Detect which cell encompasses the target text, then output its [x, y] center coordinate. 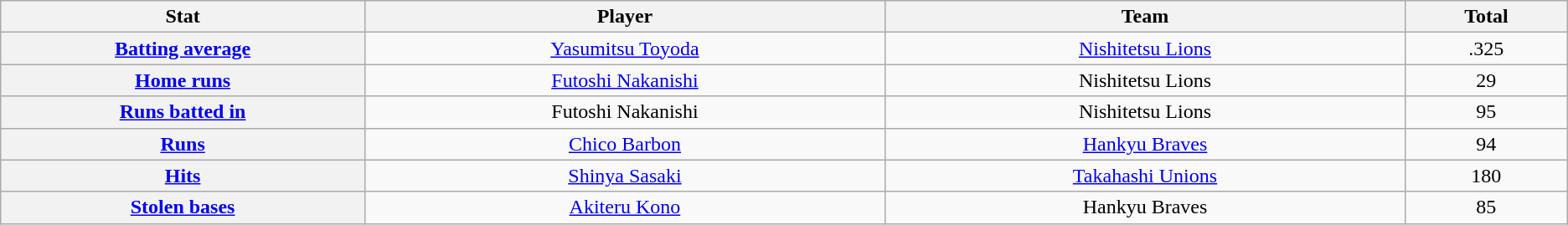
Takahashi Unions [1144, 176]
180 [1486, 176]
Home runs [183, 80]
Runs [183, 144]
Yasumitsu Toyoda [625, 49]
29 [1486, 80]
95 [1486, 112]
Stat [183, 17]
85 [1486, 207]
Chico Barbon [625, 144]
Stolen bases [183, 207]
Hits [183, 176]
Runs batted in [183, 112]
Akiteru Kono [625, 207]
Shinya Sasaki [625, 176]
Team [1144, 17]
.325 [1486, 49]
94 [1486, 144]
Batting average [183, 49]
Player [625, 17]
Total [1486, 17]
